Identify which cell holds the provided text, then report its [X, Y] central coordinate. 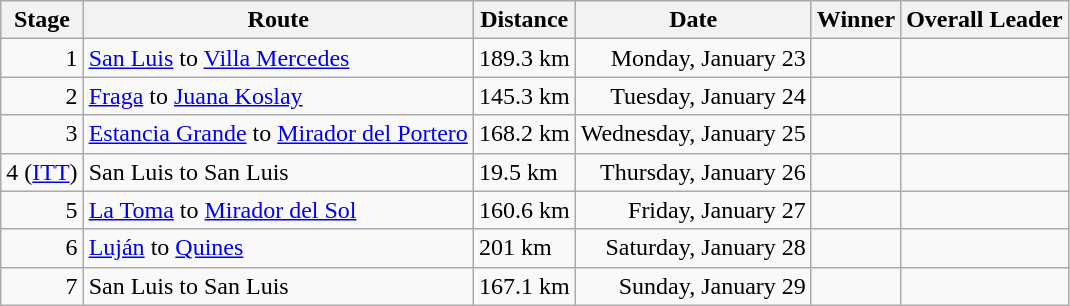
189.3 km [524, 58]
1 [42, 58]
5 [42, 210]
168.2 km [524, 134]
4 (ITT) [42, 172]
3 [42, 134]
La Toma to Mirador del Sol [278, 210]
Overall Leader [985, 20]
Estancia Grande to Mirador del Portero [278, 134]
Winner [856, 20]
167.1 km [524, 286]
Date [693, 20]
Saturday, January 28 [693, 248]
Fraga to Juana Koslay [278, 96]
145.3 km [524, 96]
Sunday, January 29 [693, 286]
6 [42, 248]
160.6 km [524, 210]
Luján to Quines [278, 248]
19.5 km [524, 172]
Stage [42, 20]
Thursday, January 26 [693, 172]
Tuesday, January 24 [693, 96]
Route [278, 20]
Friday, January 27 [693, 210]
201 km [524, 248]
2 [42, 96]
7 [42, 286]
Wednesday, January 25 [693, 134]
San Luis to Villa Mercedes [278, 58]
Monday, January 23 [693, 58]
Distance [524, 20]
